Locate the cell with the specified text and output its (X, Y) center coordinate. 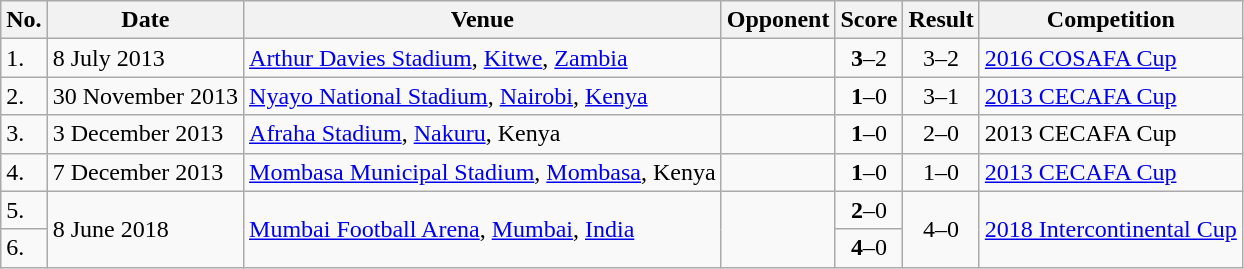
Venue (483, 20)
Competition (1110, 20)
8 June 2018 (145, 229)
1. (24, 58)
No. (24, 20)
8 July 2013 (145, 58)
4. (24, 172)
2018 Intercontinental Cup (1110, 229)
Mombasa Municipal Stadium, Mombasa, Kenya (483, 172)
7 December 2013 (145, 172)
3 December 2013 (145, 134)
2016 COSAFA Cup (1110, 58)
2. (24, 96)
Afraha Stadium, Nakuru, Kenya (483, 134)
3–1 (941, 96)
30 November 2013 (145, 96)
Opponent (778, 20)
Result (941, 20)
5. (24, 210)
6. (24, 248)
Date (145, 20)
Score (869, 20)
Mumbai Football Arena, Mumbai, India (483, 229)
3. (24, 134)
Nyayo National Stadium, Nairobi, Kenya (483, 96)
Arthur Davies Stadium, Kitwe, Zambia (483, 58)
